Provide the [x, y] coordinate of the cell's center where the given text is located.  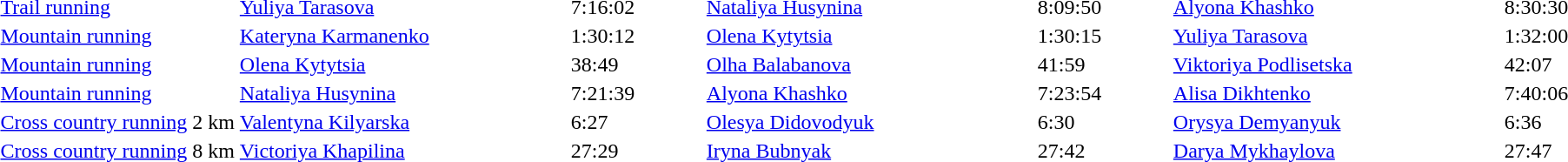
1:30:12 [636, 36]
6:27 [636, 122]
Orysya Demyanyuk [1336, 122]
41:59 [1102, 64]
Alyona Khashko [869, 93]
Viktoriya Podlisetska [1336, 64]
Olesya Didovodyuk [869, 122]
7:23:54 [1102, 93]
38:49 [636, 64]
Kateryna Karmanenko [402, 36]
1:30:15 [1102, 36]
Alisa Dikhtenko [1336, 93]
Olha Balabanova [869, 64]
Valentyna Kilyarska [402, 122]
7:21:39 [636, 93]
6:30 [1102, 122]
Nataliya Husynina [402, 93]
Yuliya Tarasova [1336, 36]
